Detect which cell encompasses the target text, then output its (x, y) center coordinate. 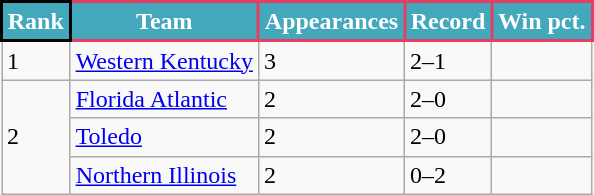
Team (164, 22)
2–1 (448, 60)
Northern Illinois (164, 175)
0–2 (448, 175)
Florida Atlantic (164, 99)
Rank (36, 22)
Toledo (164, 137)
3 (332, 60)
1 (36, 60)
Appearances (332, 22)
Record (448, 22)
Win pct. (542, 22)
Western Kentucky (164, 60)
